Return the (X, Y) coordinate for the center point of the cell that contains the specified text.  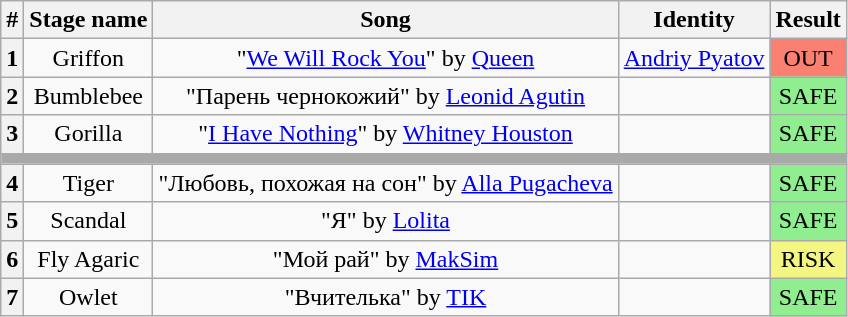
2 (12, 96)
RISK (808, 259)
"Мой рай" by MakSim (386, 259)
Song (386, 20)
Scandal (88, 221)
Stage name (88, 20)
OUT (808, 58)
"Парень чернокожий" by Leonid Agutin (386, 96)
Result (808, 20)
4 (12, 183)
Gorilla (88, 134)
"Любовь, похожая на сон" by Alla Pugacheva (386, 183)
3 (12, 134)
Identity (694, 20)
Bumblebee (88, 96)
# (12, 20)
Owlet (88, 297)
Andriy Pyatov (694, 58)
7 (12, 297)
"I Have Nothing" by Whitney Houston (386, 134)
Tiger (88, 183)
"We Will Rock You" by Queen (386, 58)
6 (12, 259)
1 (12, 58)
"Я" by Lolita (386, 221)
Fly Agaric (88, 259)
5 (12, 221)
"Вчителька" by TIK (386, 297)
Griffon (88, 58)
